Scan for the cell matching the given text and deliver its [x, y] coordinate at center. 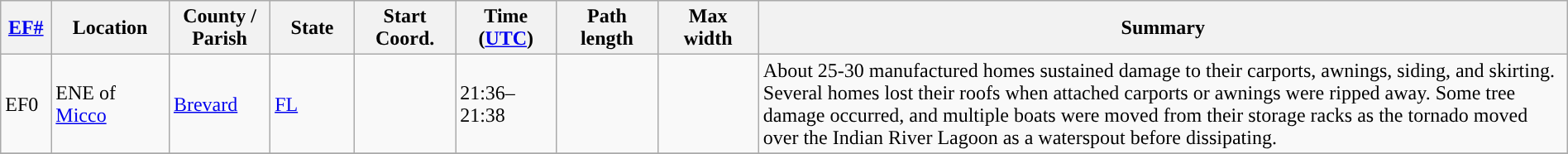
21:36–21:38 [506, 104]
State [313, 28]
County / Parish [219, 28]
ENE of Micco [111, 104]
FL [313, 104]
Path length [607, 28]
Brevard [219, 104]
EF# [26, 28]
Max width [708, 28]
EF0 [26, 104]
Start Coord. [404, 28]
Summary [1163, 28]
Location [111, 28]
Time (UTC) [506, 28]
